Capture the cell that displays the provided text and extract its [x, y] central coordinate. 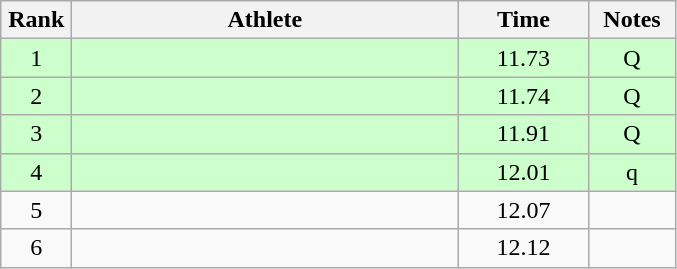
12.07 [524, 210]
Time [524, 20]
11.73 [524, 58]
6 [36, 248]
Rank [36, 20]
5 [36, 210]
1 [36, 58]
4 [36, 172]
3 [36, 134]
11.74 [524, 96]
Athlete [265, 20]
2 [36, 96]
Notes [632, 20]
12.12 [524, 248]
q [632, 172]
11.91 [524, 134]
12.01 [524, 172]
